For the text-containing cell, return its midpoint in (x, y) coordinate format. 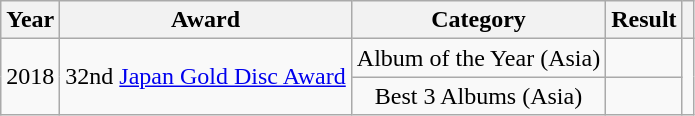
Album of the Year (Asia) (478, 58)
2018 (30, 77)
32nd Japan Gold Disc Award (206, 77)
Award (206, 20)
Category (478, 20)
Result (644, 20)
Year (30, 20)
Best 3 Albums (Asia) (478, 96)
